Detect which cell encompasses the target text, then output its [x, y] center coordinate. 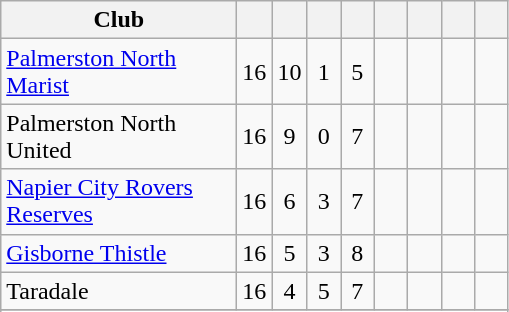
10 [290, 72]
Napier City Rovers Reserves [119, 202]
Palmerston North Marist [119, 72]
Gisborne Thistle [119, 253]
9 [290, 136]
4 [290, 291]
Club [119, 20]
8 [357, 253]
0 [324, 136]
6 [290, 202]
Taradale [119, 291]
1 [324, 72]
Palmerston North United [119, 136]
